Return [x, y] of the center of cell containing provided text 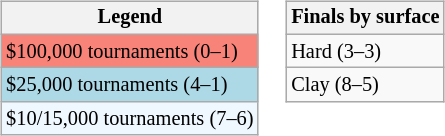
Finals by surface [365, 18]
$100,000 tournaments (0–1) [130, 51]
Legend [130, 18]
Clay (8–5) [365, 85]
$25,000 tournaments (4–1) [130, 85]
Hard (3–3) [365, 51]
$10/15,000 tournaments (7–6) [130, 119]
